Return [X, Y] of the center of cell containing provided text 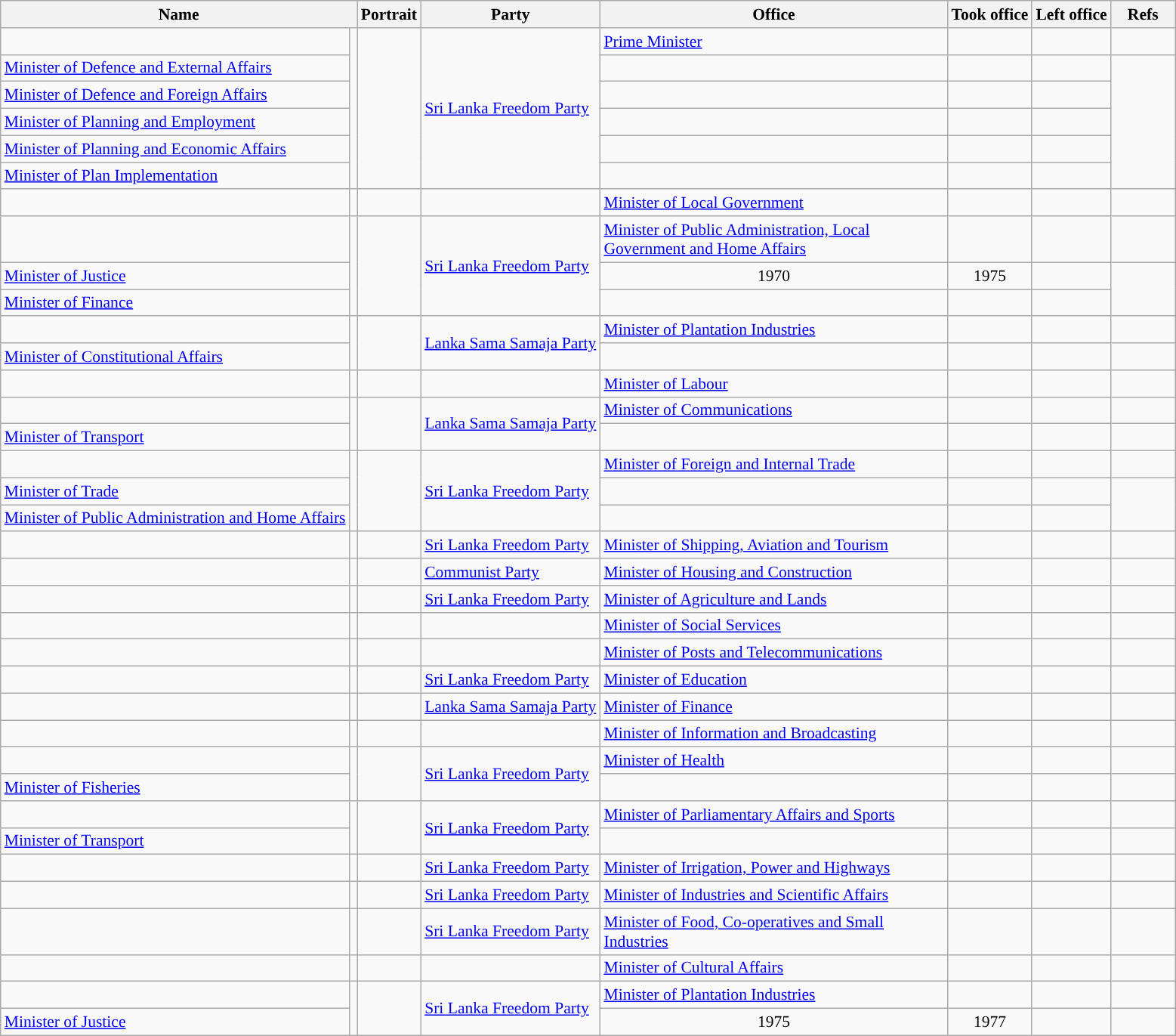
Minister of Fisheries [175, 787]
Minister of Defence and External Affairs [175, 68]
Minister of Foreign and Internal Trade [773, 465]
Name [179, 14]
Minister of Plan Implementation [175, 176]
Portrait [389, 14]
1977 [990, 1022]
Minister of Health [773, 761]
Minister of Planning and Economic Affairs [175, 149]
Minister of Constitutional Affairs [175, 357]
Minister of Irrigation, Power and Highways [773, 868]
Took office [990, 14]
Minister of Food, Co-operatives and Small Industries [773, 931]
Refs [1144, 14]
Minister of Social Services [773, 626]
Party [511, 14]
Minister of Trade [175, 491]
Communist Party [511, 572]
Minister of Communications [773, 410]
Minister of Housing and Construction [773, 572]
Minister of Cultural Affairs [773, 968]
Minister of Posts and Telecommunications [773, 653]
Office [773, 14]
Prime Minister [773, 42]
Minister of Defence and Foreign Affairs [175, 95]
Minister of Industries and Scientific Affairs [773, 895]
Minister of Information and Broadcasting [773, 734]
Minister of Parliamentary Affairs and Sports [773, 815]
1970 [773, 276]
Minister of Agriculture and Lands [773, 599]
Minister of Labour [773, 384]
Minister of Education [773, 680]
Minister of Public Administration and Home Affairs [175, 518]
Left office [1071, 14]
Minister of Shipping, Aviation and Tourism [773, 546]
Minister of Local Government [773, 203]
Minister of Public Administration, Local Government and Home Affairs [773, 239]
Minister of Planning and Employment [175, 122]
